Return [X, Y] of the center of cell containing provided text 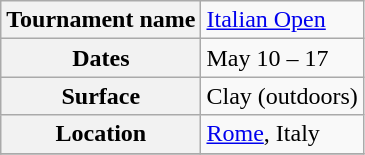
Surface [101, 96]
May 10 – 17 [282, 58]
Tournament name [101, 20]
Dates [101, 58]
Rome, Italy [282, 134]
Italian Open [282, 20]
Location [101, 134]
Clay (outdoors) [282, 96]
